Scan for the cell matching the given text and deliver its [x, y] coordinate at center. 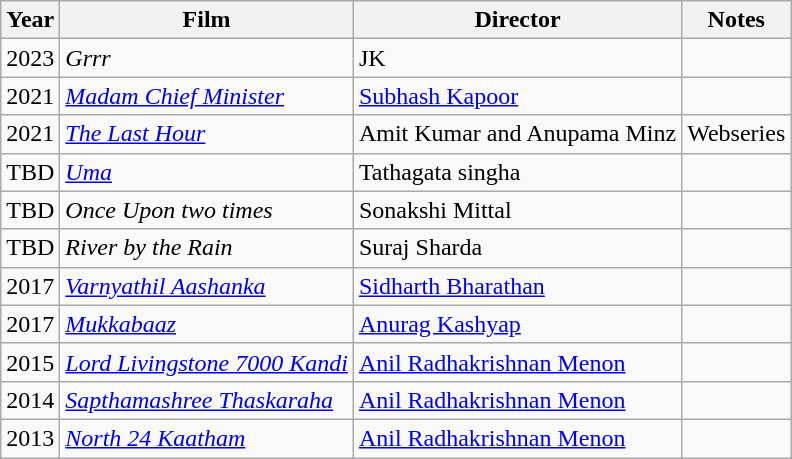
Once Upon two times [207, 210]
2015 [30, 362]
Tathagata singha [517, 172]
2013 [30, 438]
Film [207, 20]
Grrr [207, 58]
River by the Rain [207, 248]
Mukkabaaz [207, 324]
Sidharth Bharathan [517, 286]
Notes [736, 20]
Varnyathil Aashanka [207, 286]
Lord Livingstone 7000 Kandi [207, 362]
Year [30, 20]
Sapthamashree Thaskaraha [207, 400]
2014 [30, 400]
2023 [30, 58]
Madam Chief Minister [207, 96]
Subhash Kapoor [517, 96]
JK [517, 58]
Amit Kumar and Anupama Minz [517, 134]
Uma [207, 172]
Anurag Kashyap [517, 324]
Webseries [736, 134]
Director [517, 20]
Sonakshi Mittal [517, 210]
Suraj Sharda [517, 248]
The Last Hour [207, 134]
North 24 Kaatham [207, 438]
